Provide the (x, y) coordinate of the cell's center where the given text is located.  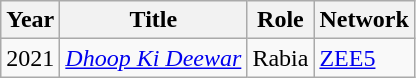
ZEE5 (364, 58)
Dhoop Ki Deewar (154, 58)
Network (364, 20)
Year (30, 20)
Rabia (280, 58)
Role (280, 20)
Title (154, 20)
2021 (30, 58)
